Determine the [x, y] coordinate at the center of the cell enclosing the given text.  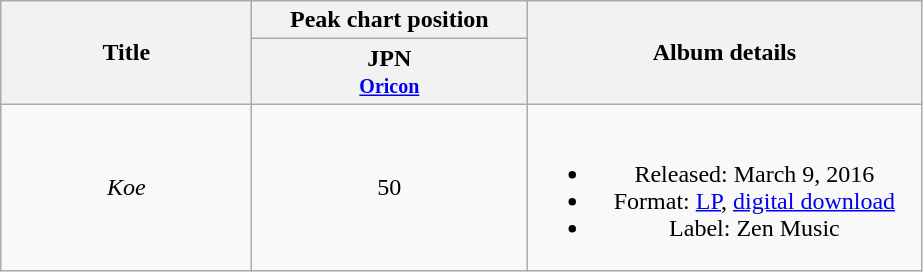
Koe [126, 188]
Released: March 9, 2016Format: LP, digital downloadLabel: Zen Music [724, 188]
Title [126, 52]
Peak chart position [390, 20]
50 [390, 188]
JPNOricon [390, 72]
Album details [724, 52]
